For the text-containing cell, return its midpoint in [X, Y] coordinate format. 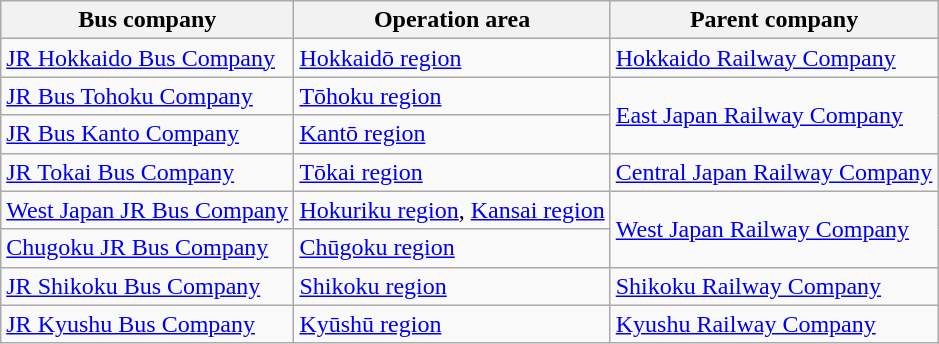
JR Tokai Bus Company [148, 172]
Hokkaidō region [452, 58]
Tōhoku region [452, 96]
JR Hokkaido Bus Company [148, 58]
JR Bus Kanto Company [148, 134]
West Japan Railway Company [774, 229]
East Japan Railway Company [774, 115]
West Japan JR Bus Company [148, 210]
Chūgoku region [452, 248]
JR Bus Tohoku Company [148, 96]
Kyūshū region [452, 324]
JR Kyushu Bus Company [148, 324]
Shikoku Railway Company [774, 286]
Hokuriku region, Kansai region [452, 210]
Chugoku JR Bus Company [148, 248]
Operation area [452, 20]
Kantō region [452, 134]
Bus company [148, 20]
Shikoku region [452, 286]
JR Shikoku Bus Company [148, 286]
Hokkaido Railway Company [774, 58]
Parent company [774, 20]
Central Japan Railway Company [774, 172]
Tōkai region [452, 172]
Kyushu Railway Company [774, 324]
